Pinpoint the cell where the given text exists, returning its [X, Y] midpoint coordinate. 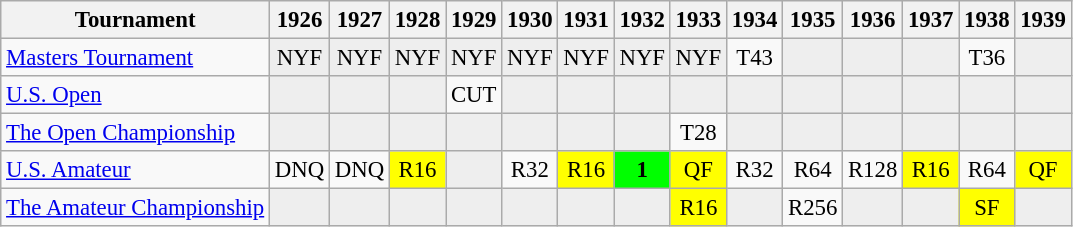
1939 [1043, 20]
1934 [754, 20]
T28 [698, 133]
SF [987, 208]
1932 [642, 20]
Tournament [136, 20]
1927 [359, 20]
CUT [474, 95]
1930 [530, 20]
T43 [754, 58]
1937 [931, 20]
1929 [474, 20]
U.S. Amateur [136, 170]
1935 [813, 20]
1926 [300, 20]
The Open Championship [136, 133]
R256 [813, 208]
T36 [987, 58]
U.S. Open [136, 95]
1936 [873, 20]
R128 [873, 170]
Masters Tournament [136, 58]
The Amateur Championship [136, 208]
1931 [586, 20]
1 [642, 170]
1938 [987, 20]
1928 [417, 20]
1933 [698, 20]
